Pinpoint the cell where the given text exists, returning its (X, Y) midpoint coordinate. 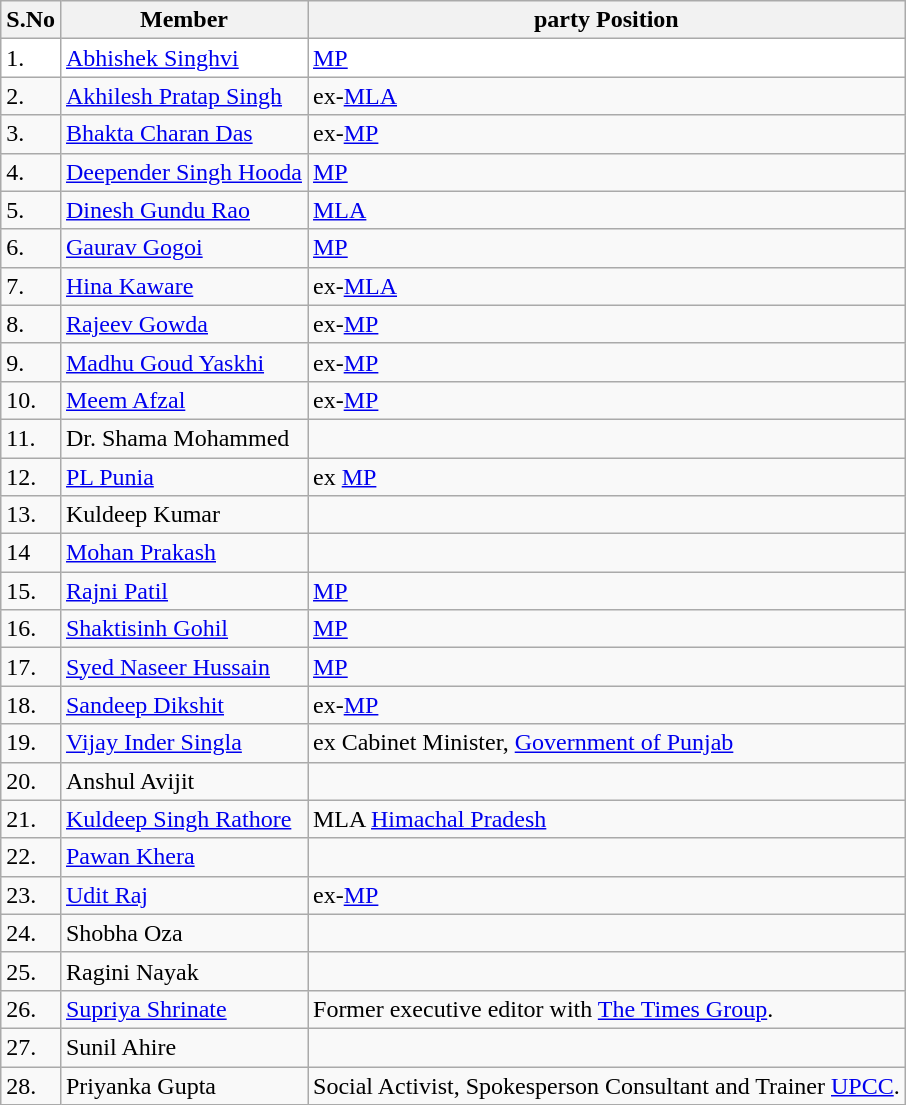
Deepender Singh Hooda (184, 172)
24. (31, 933)
21. (31, 819)
20. (31, 781)
Sunil Ahire (184, 1047)
26. (31, 1009)
Former executive editor with The Times Group. (607, 1009)
6. (31, 248)
19. (31, 743)
Priyanka Gupta (184, 1085)
7. (31, 286)
18. (31, 705)
Social Activist, Spokesperson Consultant and Trainer UPCC. (607, 1085)
15. (31, 591)
Kuldeep Singh Rathore (184, 819)
14 (31, 553)
Hina Kaware (184, 286)
Syed Naseer Hussain (184, 667)
17. (31, 667)
10. (31, 400)
Ragini Nayak (184, 971)
12. (31, 477)
Rajni Patil (184, 591)
Meem Afzal (184, 400)
Dr. Shama Mohammed (184, 438)
Udit Raj (184, 895)
Anshul Avijit (184, 781)
Member (184, 20)
23. (31, 895)
Mohan Prakash (184, 553)
Bhakta Charan Das (184, 134)
S.No (31, 20)
Madhu Goud Yaskhi (184, 362)
ex Cabinet Minister, Government of Punjab (607, 743)
13. (31, 515)
8. (31, 324)
16. (31, 629)
ex MP (607, 477)
Kuldeep Kumar (184, 515)
22. (31, 857)
11. (31, 438)
3. (31, 134)
5. (31, 210)
1. (31, 58)
MLA Himachal Pradesh (607, 819)
Gaurav Gogoi (184, 248)
Vijay Inder Singla (184, 743)
Shaktisinh Gohil (184, 629)
9. (31, 362)
Sandeep Dikshit (184, 705)
Akhilesh Pratap Singh (184, 96)
Dinesh Gundu Rao (184, 210)
25. (31, 971)
PL Punia (184, 477)
Rajeev Gowda (184, 324)
Abhishek Singhvi (184, 58)
27. (31, 1047)
party Position (607, 20)
4. (31, 172)
Pawan Khera (184, 857)
2. (31, 96)
MLA (607, 210)
Shobha Oza (184, 933)
Supriya Shrinate (184, 1009)
28. (31, 1085)
